Identify which cell holds the provided text, then report its [X, Y] central coordinate. 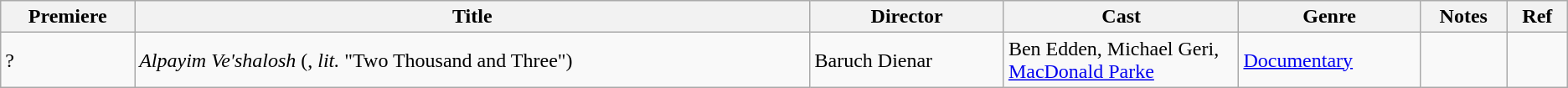
Ref [1537, 17]
Notes [1463, 17]
Director [906, 17]
Cast [1121, 17]
Documentary [1329, 60]
Premiere [68, 17]
Title [472, 17]
Genre [1329, 17]
Baruch Dienar [906, 60]
Alpayim Ve'shalosh (, lit. "Two Thousand and Three") [472, 60]
Ben Edden, Michael Geri, MacDonald Parke [1121, 60]
? [68, 60]
